From the cell containing the given text, extract its center point as (X, Y) coordinate. 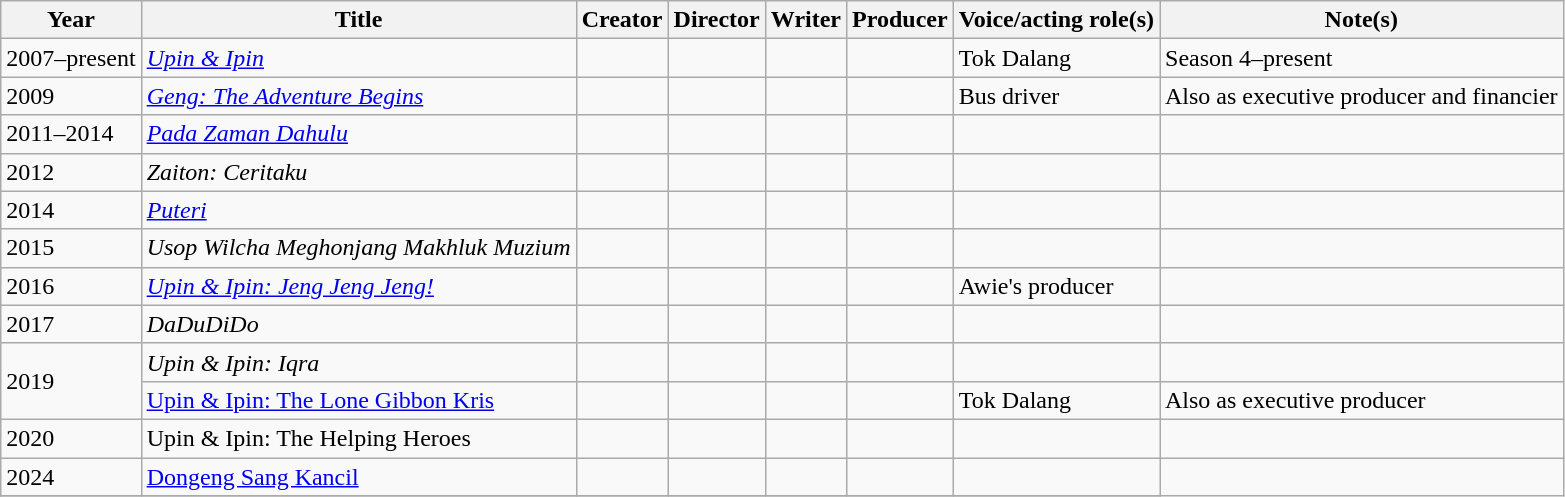
Writer (806, 20)
DaDuDiDo (358, 324)
2012 (71, 172)
2007–present (71, 58)
2015 (71, 248)
Season 4–present (1362, 58)
Upin & Ipin: Iqra (358, 362)
Upin & Ipin: Jeng Jeng Jeng! (358, 286)
Dongeng Sang Kancil (358, 477)
2009 (71, 96)
2019 (71, 381)
2016 (71, 286)
Title (358, 20)
Note(s) (1362, 20)
2020 (71, 438)
2014 (71, 210)
Creator (622, 20)
Bus driver (1056, 96)
Zaiton: Ceritaku (358, 172)
Upin & Ipin: The Lone Gibbon Kris (358, 400)
Director (716, 20)
2024 (71, 477)
Also as executive producer (1362, 400)
Usop Wilcha Meghonjang Makhluk Muzium (358, 248)
Puteri (358, 210)
Awie's producer (1056, 286)
Voice/acting role(s) (1056, 20)
Geng: The Adventure Begins (358, 96)
Year (71, 20)
Pada Zaman Dahulu (358, 134)
Producer (900, 20)
Also as executive producer and financier (1362, 96)
2011–2014 (71, 134)
Upin & Ipin (358, 58)
2017 (71, 324)
Upin & Ipin: The Helping Heroes (358, 438)
